Detect which cell encompasses the target text, then output its (x, y) center coordinate. 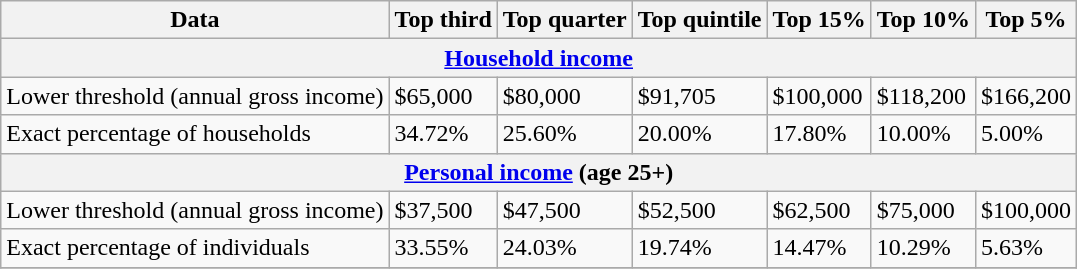
Household income (539, 58)
Top 5% (1026, 20)
$62,500 (819, 210)
Exact percentage of households (195, 134)
25.60% (564, 134)
20.00% (700, 134)
10.00% (923, 134)
Top 15% (819, 20)
33.55% (443, 248)
$65,000 (443, 96)
34.72% (443, 134)
Data (195, 20)
5.63% (1026, 248)
10.29% (923, 248)
14.47% (819, 248)
$75,000 (923, 210)
Personal income (age 25+) (539, 172)
$118,200 (923, 96)
Top 10% (923, 20)
Top third (443, 20)
Top quarter (564, 20)
24.03% (564, 248)
Exact percentage of individuals (195, 248)
$80,000 (564, 96)
$37,500 (443, 210)
Top quintile (700, 20)
$166,200 (1026, 96)
$52,500 (700, 210)
$47,500 (564, 210)
17.80% (819, 134)
$91,705 (700, 96)
5.00% (1026, 134)
19.74% (700, 248)
